Capture the cell that displays the provided text and extract its [X, Y] central coordinate. 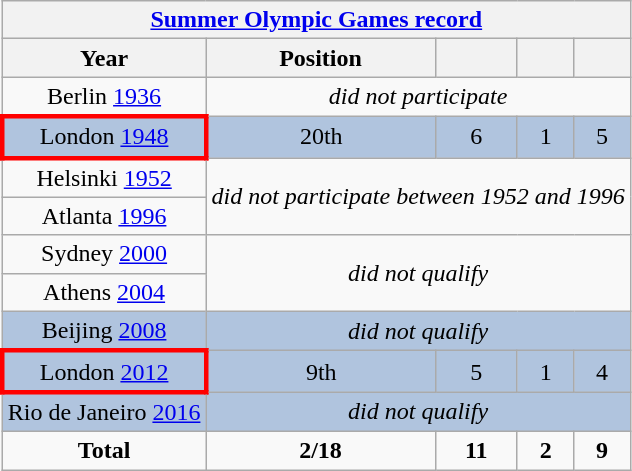
Sydney 2000 [104, 254]
Total [104, 450]
9 [602, 450]
2 [545, 450]
Rio de Janeiro 2016 [104, 412]
6 [476, 136]
Berlin 1936 [104, 97]
did not participate [418, 97]
Year [104, 58]
did not participate between 1952 and 1996 [418, 197]
London 2012 [104, 372]
11 [476, 450]
Beijing 2008 [104, 331]
Helsinki 1952 [104, 178]
2/18 [320, 450]
4 [602, 372]
9th [320, 372]
20th [320, 136]
Athens 2004 [104, 292]
Atlanta 1996 [104, 216]
Summer Olympic Games record [316, 20]
Position [320, 58]
London 1948 [104, 136]
